Find where the given text appears and provide that cell's center as (x, y) coordinate. 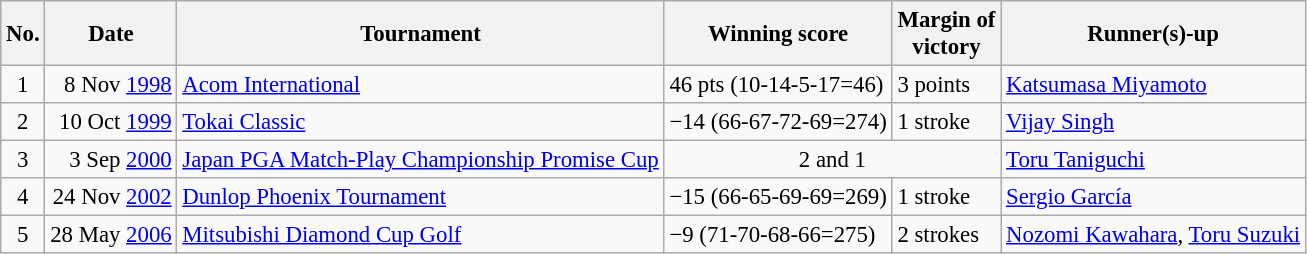
Runner(s)-up (1154, 34)
Toru Taniguchi (1154, 160)
Dunlop Phoenix Tournament (420, 197)
3 points (946, 85)
Acom International (420, 85)
Tournament (420, 34)
Tokai Classic (420, 122)
8 Nov 1998 (111, 85)
Mitsubishi Diamond Cup Golf (420, 235)
5 (23, 235)
4 (23, 197)
2 (23, 122)
2 and 1 (832, 160)
Nozomi Kawahara, Toru Suzuki (1154, 235)
3 (23, 160)
Date (111, 34)
Vijay Singh (1154, 122)
3 Sep 2000 (111, 160)
Winning score (778, 34)
Margin ofvictory (946, 34)
Japan PGA Match-Play Championship Promise Cup (420, 160)
24 Nov 2002 (111, 197)
28 May 2006 (111, 235)
−14 (66-67-72-69=274) (778, 122)
Katsumasa Miyamoto (1154, 85)
−15 (66-65-69-69=269) (778, 197)
10 Oct 1999 (111, 122)
1 (23, 85)
2 strokes (946, 235)
No. (23, 34)
−9 (71-70-68-66=275) (778, 235)
46 pts (10-14-5-17=46) (778, 85)
Sergio García (1154, 197)
